Output the [X, Y] coordinate of the center of the cell containing the given text.  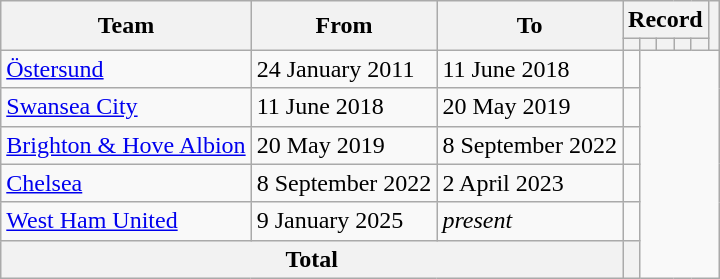
24 January 2011 [344, 69]
9 January 2025 [344, 221]
Chelsea [126, 183]
Brighton & Hove Albion [126, 145]
Total [312, 259]
present [530, 221]
To [530, 26]
2 April 2023 [530, 183]
Swansea City [126, 107]
Östersund [126, 69]
West Ham United [126, 221]
From [344, 26]
Team [126, 26]
Record [666, 20]
